Find where the given text appears and provide that cell's center as [x, y] coordinate. 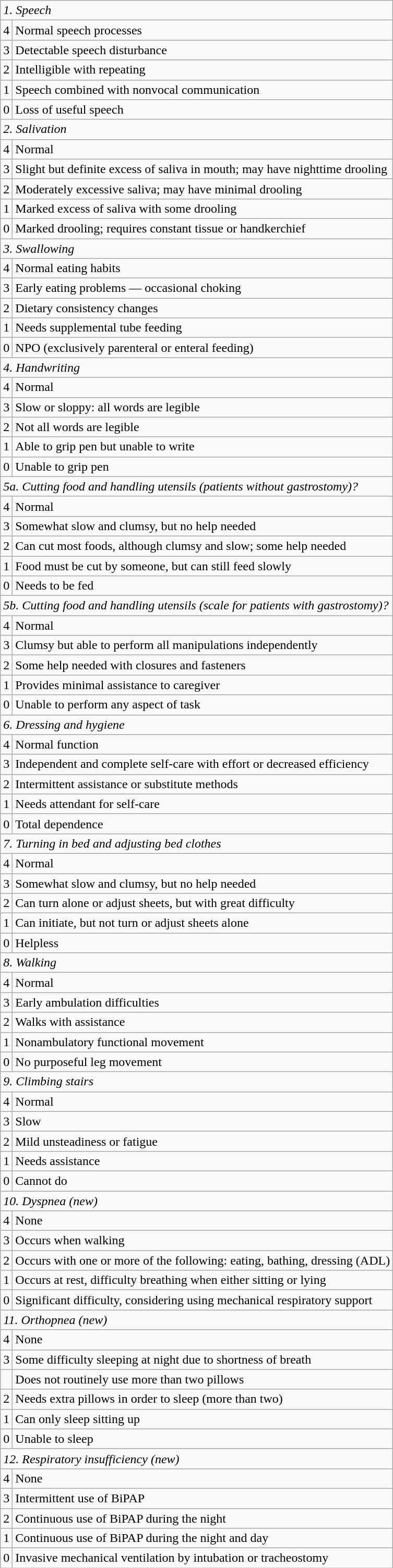
Invasive mechanical ventilation by intubation or tracheostomy [203, 1558]
Continuous use of BiPAP during the night [203, 1518]
Needs extra pillows in order to sleep (more than two) [203, 1399]
NPO (exclusively parenteral or enteral feeding) [203, 348]
Does not routinely use more than two pillows [203, 1379]
Significant difficulty, considering using mechanical respiratory support [203, 1300]
Some difficulty sleeping at night due to shortness of breath [203, 1359]
Unable to grip pen [203, 467]
Can only sleep sitting up [203, 1419]
Occurs with one or more of the following: eating, bathing, dressing (ADL) [203, 1260]
Some help needed with closures and fasteners [203, 665]
5a. Cutting food and handling utensils (patients without gastrostomy)? [197, 486]
8. Walking [197, 963]
Speech combined with nonvocal communication [203, 90]
Needs assistance [203, 1161]
Slow [203, 1121]
Loss of useful speech [203, 109]
Independent and complete self-care with effort or decreased efficiency [203, 764]
Able to grip pen but unable to write [203, 447]
7. Turning in bed and adjusting bed clothes [197, 843]
Can cut most foods, although clumsy and slow; some help needed [203, 546]
Unable to sleep [203, 1439]
Clumsy but able to perform all manipulations independently [203, 645]
5b. Cutting food and handling utensils (scale for patients with gastrostomy)? [197, 606]
12. Respiratory insufficiency (new) [197, 1459]
Mild unsteadiness or fatigue [203, 1141]
9. Climbing stairs [197, 1082]
Slight but definite excess of saliva in mouth; may have nighttime drooling [203, 169]
Can initiate, but not turn or adjust sheets alone [203, 923]
Nonambulatory functional movement [203, 1042]
4. Handwriting [197, 367]
Walks with assistance [203, 1022]
Not all words are legible [203, 427]
Moderately excessive saliva; may have minimal drooling [203, 189]
Needs supplemental tube feeding [203, 328]
Unable to perform any aspect of task [203, 705]
Needs attendant for self-care [203, 804]
Normal function [203, 744]
Intelligible with repeating [203, 70]
Normal speech processes [203, 30]
Early ambulation difficulties [203, 1002]
3. Swallowing [197, 249]
Can turn alone or adjust sheets, but with great difficulty [203, 903]
Intermittent assistance or substitute methods [203, 784]
Intermittent use of BiPAP [203, 1498]
Marked drooling; requires constant tissue or handkerchief [203, 228]
6. Dressing and hygiene [197, 725]
Marked excess of saliva with some drooling [203, 209]
Cannot do [203, 1181]
11. Orthopnea (new) [197, 1320]
Continuous use of BiPAP during the night and day [203, 1538]
2. Salivation [197, 129]
Occurs when walking [203, 1241]
Occurs at rest, difficulty breathing when either sitting or lying [203, 1280]
Detectable speech disturbance [203, 50]
No purposeful leg movement [203, 1062]
Needs to be fed [203, 586]
Normal eating habits [203, 268]
10. Dyspnea (new) [197, 1200]
Helpless [203, 943]
1. Speech [197, 10]
Provides minimal assistance to caregiver [203, 685]
Early eating problems — occasional choking [203, 288]
Total dependence [203, 824]
Dietary consistency changes [203, 308]
Slow or sloppy: all words are legible [203, 407]
Food must be cut by someone, but can still feed slowly [203, 566]
